Detect which cell encompasses the target text, then output its [X, Y] center coordinate. 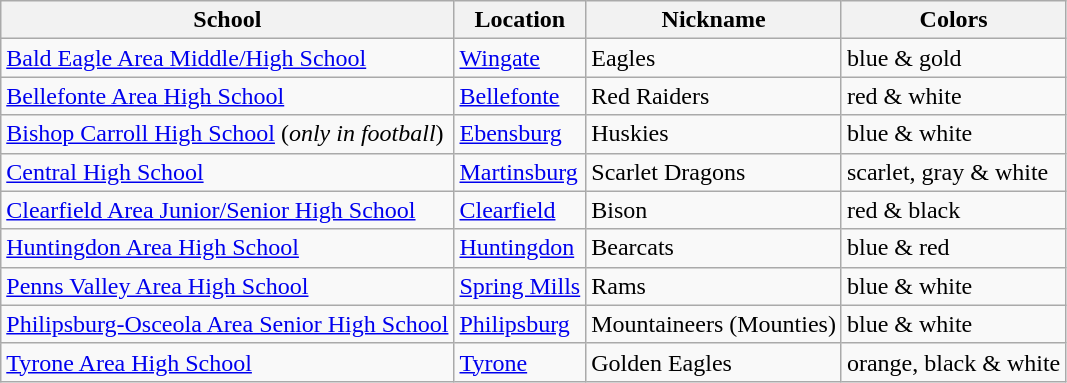
Philipsburg [520, 324]
Bald Eagle Area Middle/High School [228, 58]
blue & red [953, 248]
Huskies [714, 134]
Golden Eagles [714, 362]
red & white [953, 96]
Bellefonte [520, 96]
orange, black & white [953, 362]
School [228, 20]
red & black [953, 210]
Central High School [228, 172]
Huntingdon Area High School [228, 248]
Scarlet Dragons [714, 172]
Tyrone Area High School [228, 362]
Bison [714, 210]
Bishop Carroll High School (only in football) [228, 134]
Tyrone [520, 362]
Bellefonte Area High School [228, 96]
Penns Valley Area High School [228, 286]
Huntingdon [520, 248]
scarlet, gray & white [953, 172]
Bearcats [714, 248]
Rams [714, 286]
Location [520, 20]
Ebensburg [520, 134]
Nickname [714, 20]
Wingate [520, 58]
Philipsburg-Osceola Area Senior High School [228, 324]
Eagles [714, 58]
Red Raiders [714, 96]
Colors [953, 20]
Martinsburg [520, 172]
Clearfield [520, 210]
Clearfield Area Junior/Senior High School [228, 210]
Mountaineers (Mounties) [714, 324]
blue & gold [953, 58]
Spring Mills [520, 286]
